Detect which cell encompasses the target text, then output its (X, Y) center coordinate. 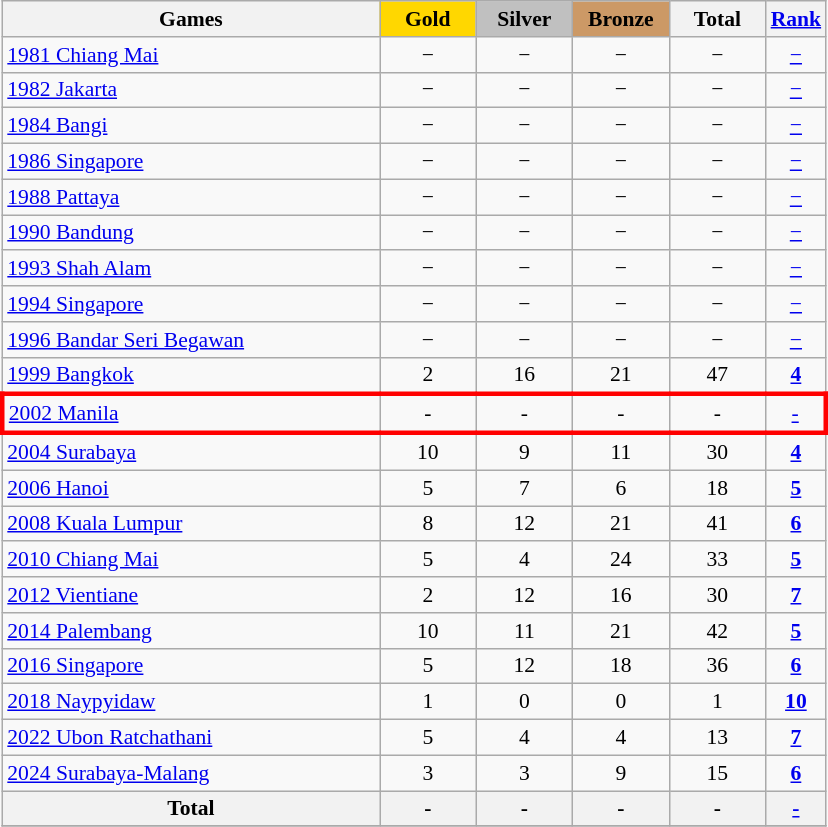
2004 Surabaya (190, 452)
1986 Singapore (190, 162)
2006 Hanoi (190, 488)
2016 Singapore (190, 666)
1994 Singapore (190, 304)
Silver (524, 19)
33 (718, 560)
1984 Bangi (190, 126)
2008 Kuala Lumpur (190, 524)
1988 Pattaya (190, 197)
1981 Chiang Mai (190, 55)
1999 Bangkok (190, 376)
Gold (428, 19)
2010 Chiang Mai (190, 560)
Rank (796, 19)
2024 Surabaya-Malang (190, 773)
1990 Bandung (190, 233)
41 (718, 524)
8 (428, 524)
36 (718, 666)
1996 Bandar Seri Begawan (190, 340)
Games (190, 19)
2014 Palembang (190, 631)
47 (718, 376)
1982 Jakarta (190, 90)
24 (622, 560)
2012 Vientiane (190, 595)
2018 Naypyidaw (190, 702)
15 (718, 773)
2002 Manila (190, 414)
2022 Ubon Ratchathani (190, 738)
42 (718, 631)
1993 Shah Alam (190, 269)
13 (718, 738)
Bronze (622, 19)
